Output the (x, y) coordinate of the center of the cell containing the given text.  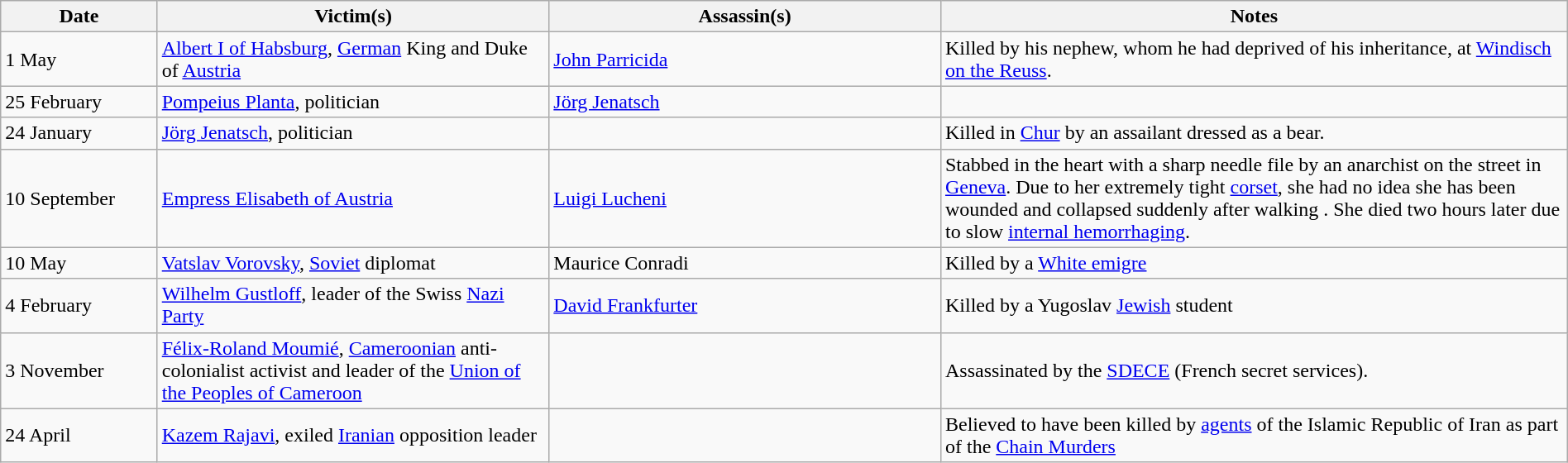
David Frankfurter (745, 306)
25 February (79, 102)
Jörg Jenatsch (745, 102)
Killed by a White emigre (1254, 263)
Assassinated by the SDECE (French secret services). (1254, 370)
3 November (79, 370)
4 February (79, 306)
Albert I of Habsburg, German King and Duke of Austria (353, 60)
10 May (79, 263)
Date (79, 17)
10 September (79, 198)
24 April (79, 435)
Empress Elisabeth of Austria (353, 198)
24 January (79, 133)
Assassin(s) (745, 17)
1 May (79, 60)
Killed in Chur by an assailant dressed as a bear. (1254, 133)
Jörg Jenatsch, politician (353, 133)
Kazem Rajavi, exiled Iranian opposition leader (353, 435)
Maurice Conradi (745, 263)
Killed by a Yugoslav Jewish student (1254, 306)
Vatslav Vorovsky, Soviet diplomat (353, 263)
Believed to have been killed by agents of the Islamic Republic of Iran as part of the Chain Murders (1254, 435)
Wilhelm Gustloff, leader of the Swiss Nazi Party (353, 306)
Félix-Roland Moumié, Cameroonian anti-colonialist activist and leader of the Union of the Peoples of Cameroon (353, 370)
Victim(s) (353, 17)
Notes (1254, 17)
Pompeius Planta, politician (353, 102)
Killed by his nephew, whom he had deprived of his inheritance, at Windisch on the Reuss. (1254, 60)
Luigi Lucheni (745, 198)
John Parricida (745, 60)
